From the cell containing the given text, extract its center point as [x, y] coordinate. 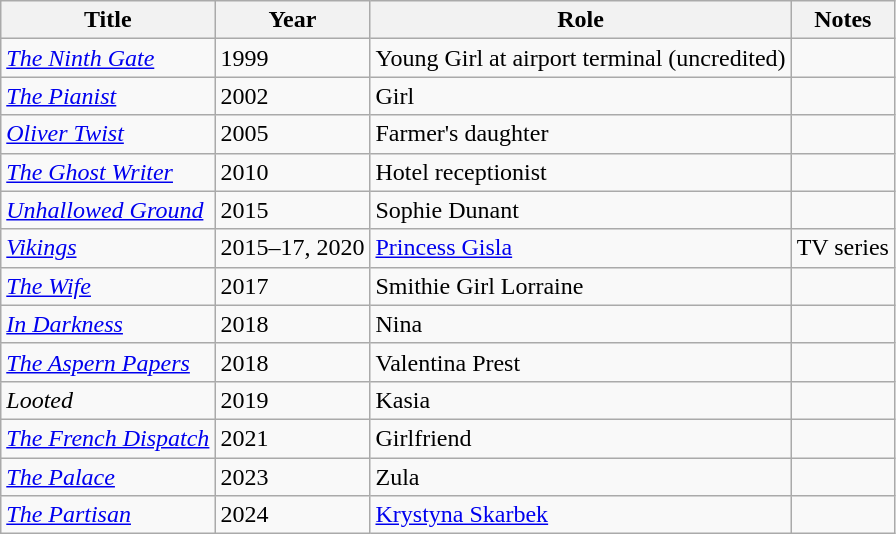
2015 [292, 210]
2005 [292, 134]
Krystyna Skarbek [580, 515]
Girlfriend [580, 438]
2021 [292, 438]
2019 [292, 400]
Sophie Dunant [580, 210]
Valentina Prest [580, 362]
The Palace [108, 477]
Farmer's daughter [580, 134]
Princess Gisla [580, 248]
The Ninth Gate [108, 58]
Looted [108, 400]
In Darkness [108, 324]
The French Dispatch [108, 438]
Zula [580, 477]
Hotel receptionist [580, 172]
The Partisan [108, 515]
Role [580, 20]
2015–17, 2020 [292, 248]
2017 [292, 286]
The Ghost Writer [108, 172]
Vikings [108, 248]
Smithie Girl Lorraine [580, 286]
Oliver Twist [108, 134]
2023 [292, 477]
Young Girl at airport terminal (uncredited) [580, 58]
2002 [292, 96]
The Aspern Papers [108, 362]
Kasia [580, 400]
TV series [842, 248]
2010 [292, 172]
The Pianist [108, 96]
2024 [292, 515]
Year [292, 20]
Nina [580, 324]
Title [108, 20]
Notes [842, 20]
The Wife [108, 286]
1999 [292, 58]
Unhallowed Ground [108, 210]
Girl [580, 96]
